Find where the given text appears and provide that cell's center as (X, Y) coordinate. 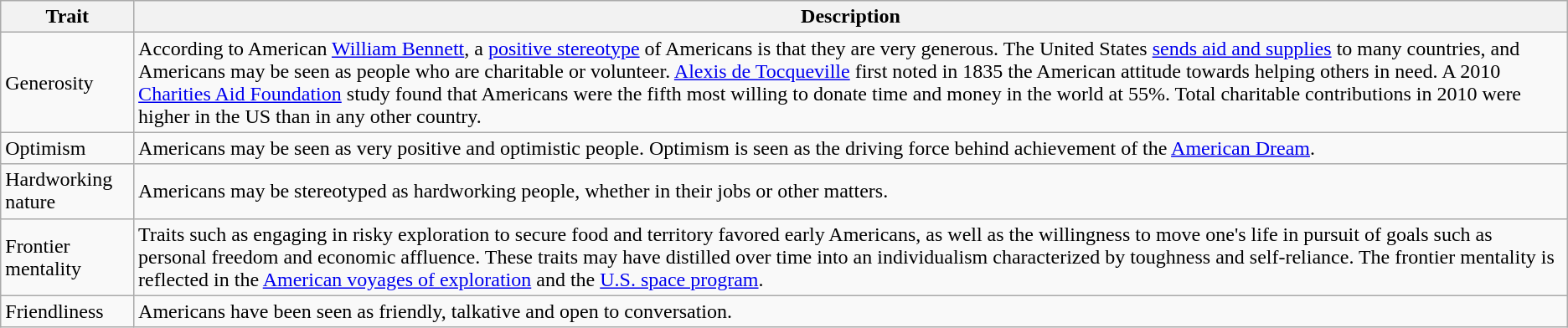
Friendliness (67, 311)
Generosity (67, 82)
Optimism (67, 148)
Frontier mentality (67, 257)
Americans have been seen as friendly, talkative and open to conversation. (851, 311)
Americans may be stereotyped as hardworking people, whether in their jobs or other matters. (851, 191)
Description (851, 17)
Americans may be seen as very positive and optimistic people. Optimism is seen as the driving force behind achievement of the American Dream. (851, 148)
Trait (67, 17)
Hardworking nature (67, 191)
